Provide the [x, y] coordinate of the cell's center where the given text is located.  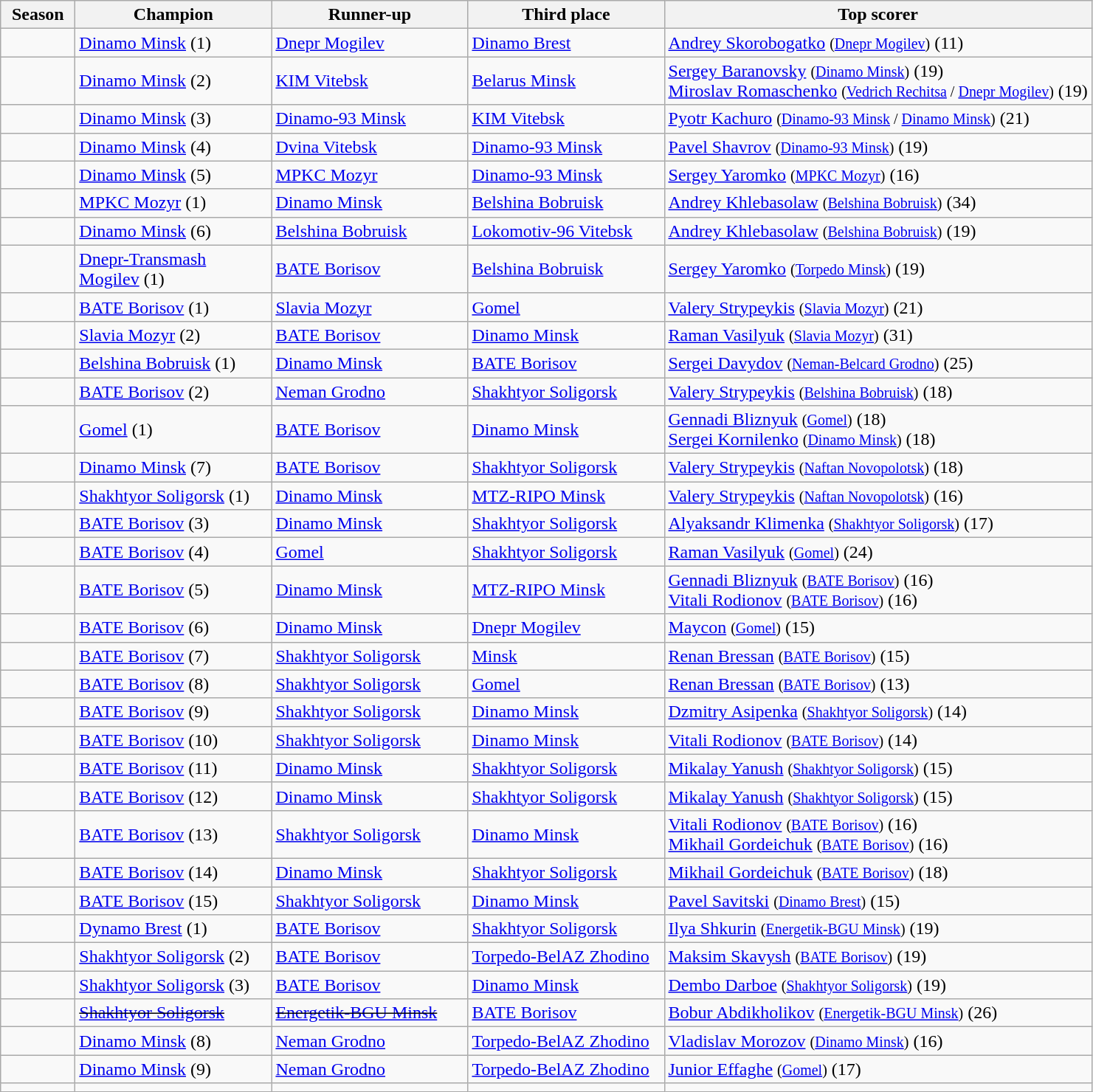
Maksim Skavysh (BATE Borisov) (19) [878, 957]
Bobur Abdikholikov (Energetik-BGU Minsk) (26) [878, 1013]
Dinamo Minsk (5) [173, 175]
Top scorer [878, 15]
BATE Borisov (14) [173, 872]
Sergey Yaromko (Torpedo Minsk) (19) [878, 269]
Dinamo Minsk (6) [173, 231]
BATE Borisov (4) [173, 552]
BATE Borisov (5) [173, 590]
BATE Borisov (15) [173, 901]
Belarus Minsk [566, 81]
Valery Strypeykis (Naftan Novopolotsk) (16) [878, 496]
Dnepr-Transmash Mogilev (1) [173, 269]
Alyaksandr Klimenka (Shakhtyor Soligorsk) (17) [878, 524]
Renan Bressan (BATE Borisov) (13) [878, 684]
Third place [566, 15]
Pyotr Kachuro (Dinamo-93 Minsk / Dinamo Minsk) (21) [878, 119]
BATE Borisov (3) [173, 524]
Andrey Khlebasolaw (Belshina Bobruisk) (34) [878, 203]
Slavia Mozyr (2) [173, 335]
Minsk [566, 656]
Vitali Rodionov (BATE Borisov) (16) Mikhail Gordeichuk (BATE Borisov) (16) [878, 834]
Pavel Shavrov (Dinamo-93 Minsk) (19) [878, 147]
Vladislav Morozov (Dinamo Minsk) (16) [878, 1041]
Dinamo Minsk (2) [173, 81]
BATE Borisov (1) [173, 307]
BATE Borisov (13) [173, 834]
BATE Borisov (9) [173, 712]
Andrey Khlebasolaw (Belshina Bobruisk) (19) [878, 231]
Dinamo Minsk (8) [173, 1041]
Slavia Mozyr [370, 307]
Shakhtyor Soligorsk (2) [173, 957]
Valery Strypeykis (Naftan Novopolotsk) (18) [878, 468]
Dzmitry Asipenka (Shakhtyor Soligorsk) (14) [878, 712]
Sergey Baranovsky (Dinamo Minsk) (19) Miroslav Romaschenko (Vedrich Rechitsa / Dnepr Mogilev) (19) [878, 81]
BATE Borisov (6) [173, 628]
Dembo Darboe (Shakhtyor Soligorsk) (19) [878, 985]
Runner-up [370, 15]
Valery Strypeykis (Slavia Mozyr) (21) [878, 307]
Energetik-BGU Minsk [370, 1013]
Raman Vasilyuk (Gomel) (24) [878, 552]
Gennadi Bliznyuk (BATE Borisov) (16) Vitali Rodionov (BATE Borisov) (16) [878, 590]
Dinamo Minsk (9) [173, 1069]
Dinamo Minsk (4) [173, 147]
Valery Strypeykis (Belshina Bobruisk) (18) [878, 392]
Renan Bressan (BATE Borisov) (15) [878, 656]
Shakhtyor Soligorsk (1) [173, 496]
Dinamo Minsk (7) [173, 468]
Andrey Skorobogatko (Dnepr Mogilev) (11) [878, 43]
Vitali Rodionov (BATE Borisov) (14) [878, 740]
BATE Borisov (7) [173, 656]
Dinamo Minsk (1) [173, 43]
Dinamo Brest [566, 43]
Belshina Bobruisk (1) [173, 363]
Dynamo Brest (1) [173, 929]
MPKC Mozyr (1) [173, 203]
Raman Vasilyuk (Slavia Mozyr) (31) [878, 335]
Dinamo Minsk (3) [173, 119]
Mikhail Gordeichuk (BATE Borisov) (18) [878, 872]
Dvina Vitebsk [370, 147]
Shakhtyor Soligorsk (3) [173, 985]
BATE Borisov (8) [173, 684]
Pavel Savitski (Dinamo Brest) (15) [878, 901]
BATE Borisov (10) [173, 740]
BATE Borisov (2) [173, 392]
Lokomotiv-96 Vitebsk [566, 231]
Champion [173, 15]
Maycon (Gomel) (15) [878, 628]
Junior Effaghe (Gomel) (17) [878, 1069]
Sergey Yaromko (MPKC Mozyr) (16) [878, 175]
Gomel (1) [173, 429]
Gennadi Bliznyuk (Gomel) (18) Sergei Kornilenko (Dinamo Minsk) (18) [878, 429]
Sergei Davydov (Neman-Belcard Grodno) (25) [878, 363]
MPKC Mozyr [370, 175]
BATE Borisov (12) [173, 796]
BATE Borisov (11) [173, 768]
Season [38, 15]
Ilya Shkurin (Energetik-BGU Minsk) (19) [878, 929]
